Detect which cell encompasses the target text, then output its [X, Y] center coordinate. 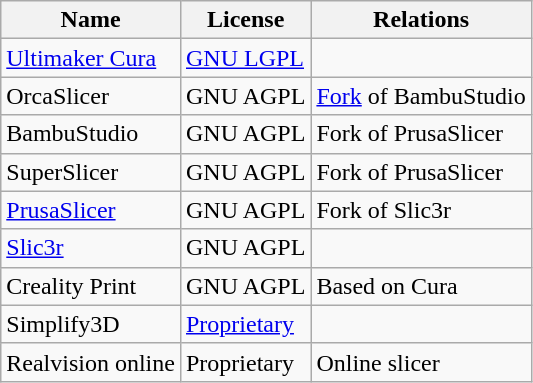
GNU LGPL [245, 58]
Realvision online [91, 362]
OrcaSlicer [91, 96]
SuperSlicer [91, 172]
Name [91, 20]
PrusaSlicer [91, 210]
Based on Cura [421, 286]
License [245, 20]
Ultimaker Cura [91, 58]
Online slicer [421, 362]
Relations [421, 20]
Fork of Slic3r [421, 210]
Creality Print [91, 286]
Simplify3D [91, 324]
BambuStudio [91, 134]
Slic3r [91, 248]
Fork of BambuStudio [421, 96]
